Detect which cell encompasses the target text, then output its (X, Y) center coordinate. 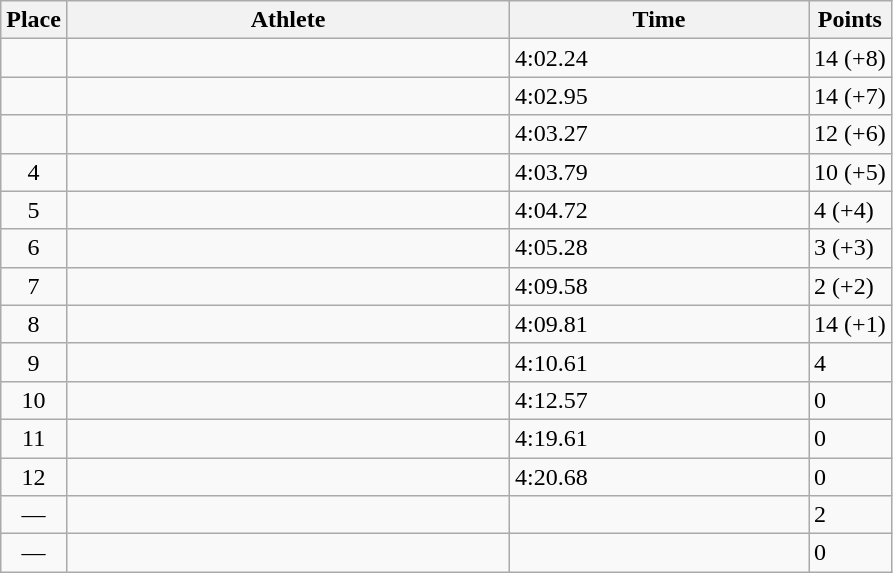
Place (34, 20)
4:19.61 (660, 438)
7 (34, 286)
14 (+8) (850, 58)
2 (+2) (850, 286)
4:02.24 (660, 58)
10 (+5) (850, 172)
4:09.58 (660, 286)
12 (+6) (850, 134)
4:10.61 (660, 362)
4:05.28 (660, 248)
4:03.79 (660, 172)
10 (34, 400)
4:02.95 (660, 96)
Points (850, 20)
3 (+3) (850, 248)
6 (34, 248)
4 (+4) (850, 210)
4:09.81 (660, 324)
14 (+1) (850, 324)
4:12.57 (660, 400)
4:03.27 (660, 134)
9 (34, 362)
14 (+7) (850, 96)
4:04.72 (660, 210)
Time (660, 20)
4:20.68 (660, 477)
Athlete (288, 20)
12 (34, 477)
11 (34, 438)
5 (34, 210)
8 (34, 324)
2 (850, 515)
